Capture the cell that displays the provided text and extract its [X, Y] central coordinate. 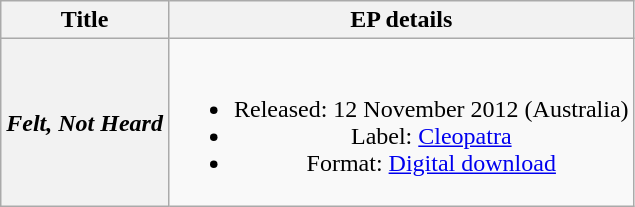
Released: 12 November 2012 (Australia)Label: CleopatraFormat: Digital download [401, 122]
Felt, Not Heard [85, 122]
EP details [401, 20]
Title [85, 20]
